From the cell containing the given text, extract its center point as (X, Y) coordinate. 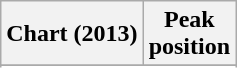
Peakposition (189, 34)
Chart (2013) (72, 34)
